Pinpoint the cell where the given text exists, returning its (X, Y) midpoint coordinate. 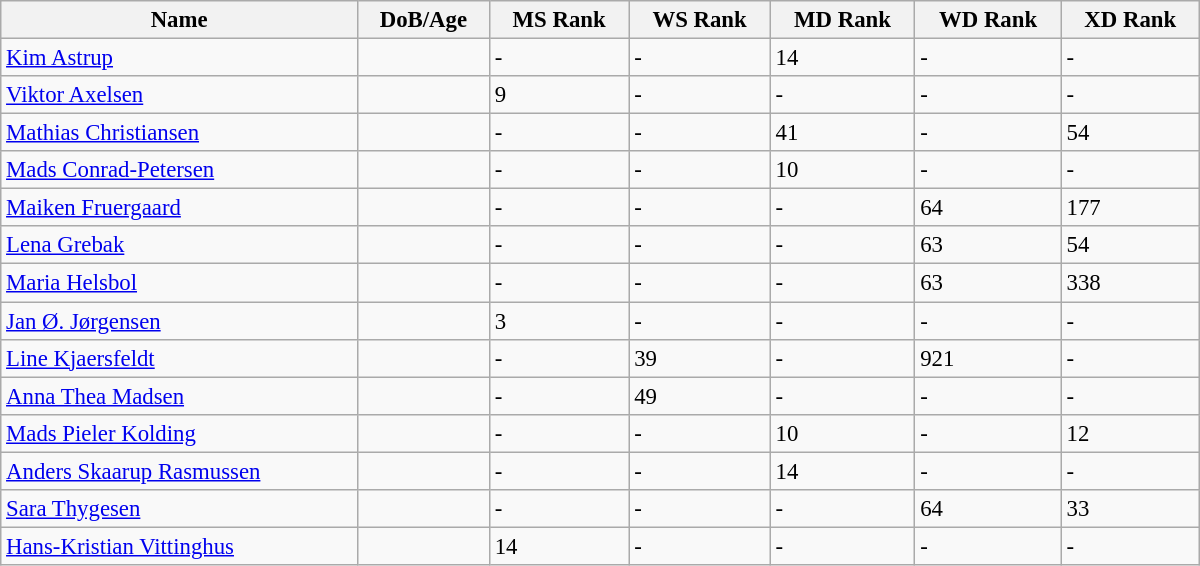
XD Rank (1130, 20)
Hans-Kristian Vittinghus (180, 546)
Name (180, 20)
Jan Ø. Jørgensen (180, 321)
Maria Helsbol (180, 283)
338 (1130, 283)
3 (559, 321)
MD Rank (842, 20)
Viktor Axelsen (180, 95)
MS Rank (559, 20)
Lena Grebak (180, 245)
41 (842, 133)
DoB/Age (424, 20)
Line Kjaersfeldt (180, 358)
33 (1130, 509)
9 (559, 95)
Kim Astrup (180, 58)
Mads Conrad-Petersen (180, 170)
Anna Thea Madsen (180, 396)
WS Rank (700, 20)
Anders Skaarup Rasmussen (180, 471)
49 (700, 396)
39 (700, 358)
Sara Thygesen (180, 509)
921 (988, 358)
Mads Pieler Kolding (180, 433)
Mathias Christiansen (180, 133)
177 (1130, 208)
Maiken Fruergaard (180, 208)
WD Rank (988, 20)
12 (1130, 433)
